Search for the cell housing the specified text and yield its [X, Y] center coordinate. 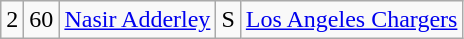
Nasir Adderley [138, 20]
S [228, 20]
60 [42, 20]
Los Angeles Chargers [352, 20]
2 [12, 20]
